Return [x, y] of the center of cell containing provided text 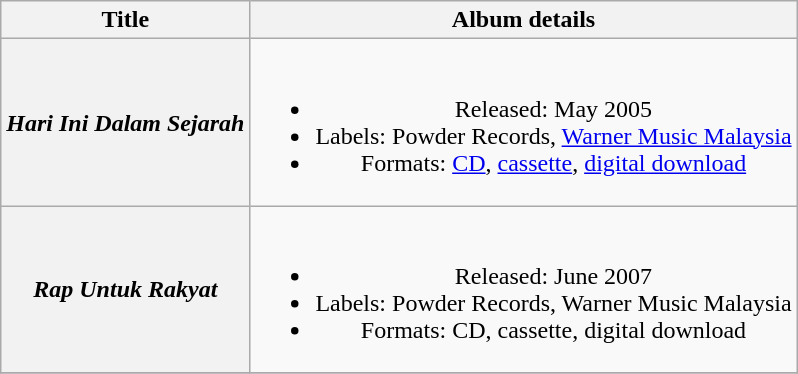
Hari Ini Dalam Sejarah [126, 122]
Album details [524, 20]
Rap Untuk Rakyat [126, 290]
Released: May 2005Labels: Powder Records, Warner Music MalaysiaFormats: CD, cassette, digital download [524, 122]
Released: June 2007Labels: Powder Records, Warner Music MalaysiaFormats: CD, cassette, digital download [524, 290]
Title [126, 20]
